Return the (X, Y) coordinate for the center point of the cell that contains the specified text.  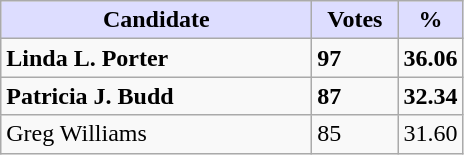
97 (355, 58)
Greg Williams (156, 134)
85 (355, 134)
% (430, 20)
31.60 (430, 134)
32.34 (430, 96)
87 (355, 96)
Candidate (156, 20)
Votes (355, 20)
36.06 (430, 58)
Patricia J. Budd (156, 96)
Linda L. Porter (156, 58)
